Extract the (x, y) coordinate from the center of the cell holding the provided text.  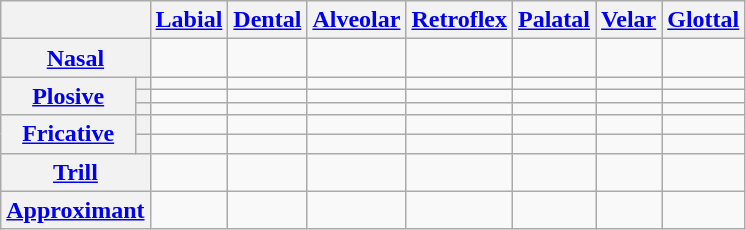
Plosive (68, 96)
Velar (629, 20)
Palatal (554, 20)
Retroflex (460, 20)
Glottal (704, 20)
Approximant (76, 210)
Fricative (68, 134)
Dental (268, 20)
Labial (189, 20)
Trill (76, 172)
Nasal (76, 58)
Alveolar (356, 20)
